For the text-containing cell, return its midpoint in (X, Y) coordinate format. 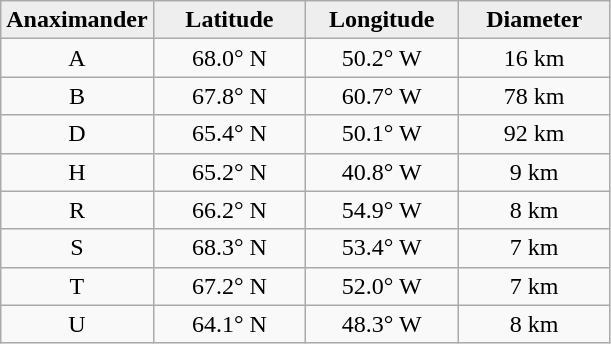
65.2° N (229, 172)
92 km (534, 134)
T (77, 286)
A (77, 58)
50.2° W (382, 58)
64.1° N (229, 324)
78 km (534, 96)
16 km (534, 58)
67.2° N (229, 286)
Diameter (534, 20)
Longitude (382, 20)
68.3° N (229, 248)
53.4° W (382, 248)
66.2° N (229, 210)
54.9° W (382, 210)
40.8° W (382, 172)
Anaximander (77, 20)
B (77, 96)
52.0° W (382, 286)
65.4° N (229, 134)
48.3° W (382, 324)
S (77, 248)
Latitude (229, 20)
60.7° W (382, 96)
67.8° N (229, 96)
R (77, 210)
68.0° N (229, 58)
50.1° W (382, 134)
U (77, 324)
H (77, 172)
9 km (534, 172)
D (77, 134)
